Detect which cell encompasses the target text, then output its [x, y] center coordinate. 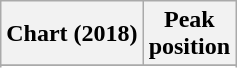
Peakposition [189, 34]
Chart (2018) [72, 34]
